Locate the cell with the specified text and output its [x, y] center coordinate. 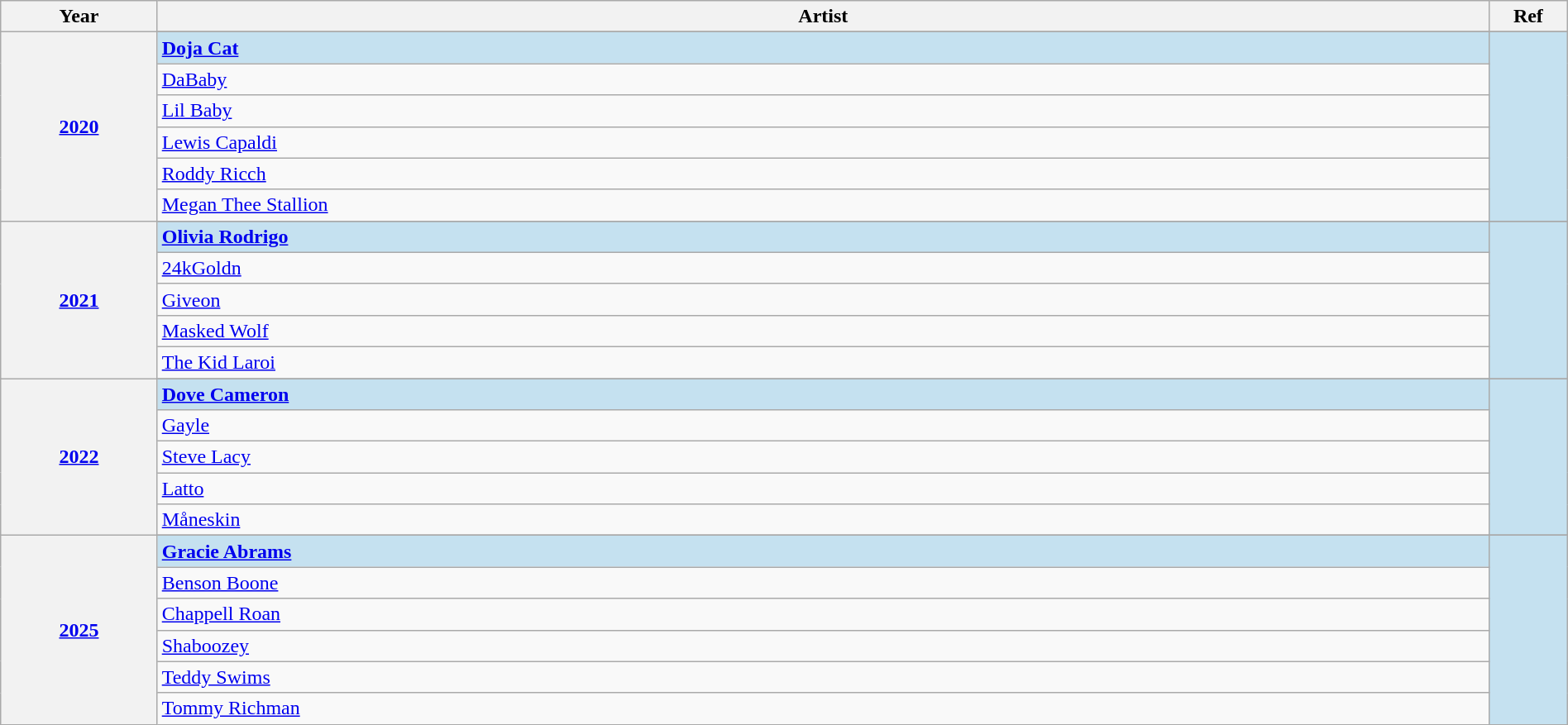
Ref [1528, 17]
The Kid Laroi [823, 362]
2025 [79, 630]
Chappell Roan [823, 614]
Shaboozey [823, 646]
DaBaby [823, 79]
Giveon [823, 299]
Steve Lacy [823, 457]
24kGoldn [823, 268]
Megan Thee Stallion [823, 205]
Lil Baby [823, 111]
Gracie Abrams [823, 551]
Masked Wolf [823, 331]
Tommy Richman [823, 708]
Benson Boone [823, 583]
2022 [79, 457]
2020 [79, 126]
Lewis Capaldi [823, 142]
2021 [79, 299]
Latto [823, 489]
Year [79, 17]
Teddy Swims [823, 677]
Dove Cameron [823, 394]
Olivia Rodrigo [823, 236]
Måneskin [823, 520]
Doja Cat [823, 48]
Gayle [823, 426]
Roddy Ricch [823, 174]
Artist [823, 17]
